Identify which cell holds the provided text, then report its (x, y) central coordinate. 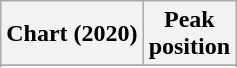
Chart (2020) (72, 34)
Peakposition (189, 34)
